Determine the [x, y] coordinate at the center of the cell enclosing the given text.  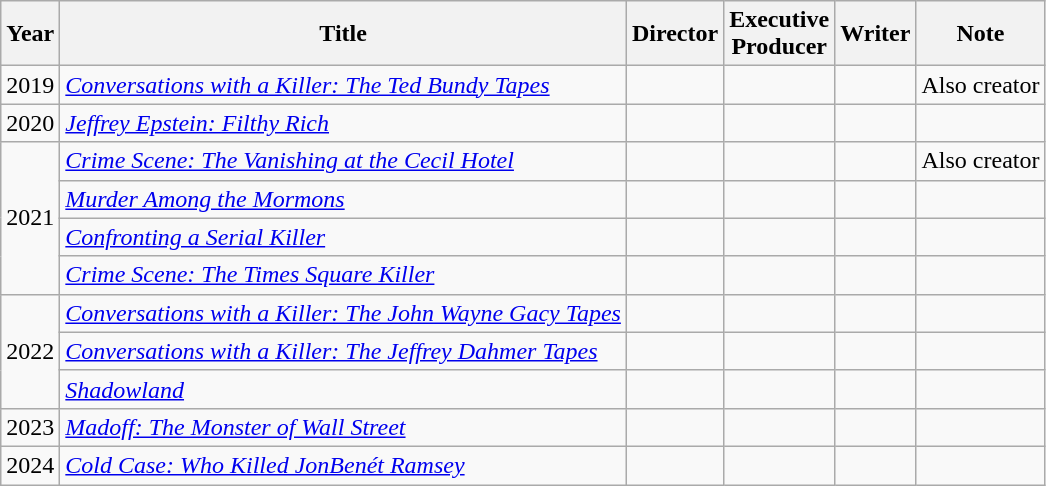
Madoff: The Monster of Wall Street [344, 427]
Director [674, 34]
Title [344, 34]
Conversations with a Killer: The Jeffrey Dahmer Tapes [344, 351]
2023 [30, 427]
Jeffrey Epstein: Filthy Rich [344, 123]
ExecutiveProducer [780, 34]
Confronting a Serial Killer [344, 237]
Crime Scene: The Vanishing at the Cecil Hotel [344, 161]
2021 [30, 218]
Conversations with a Killer: The John Wayne Gacy Tapes [344, 313]
2022 [30, 351]
2019 [30, 85]
2020 [30, 123]
Shadowland [344, 389]
Conversations with a Killer: The Ted Bundy Tapes [344, 85]
Murder Among the Mormons [344, 199]
Year [30, 34]
Note [980, 34]
Crime Scene: The Times Square Killer [344, 275]
Writer [876, 34]
Cold Case: Who Killed JonBenét Ramsey [344, 465]
2024 [30, 465]
